Output the [X, Y] coordinate of the center of the cell containing the given text.  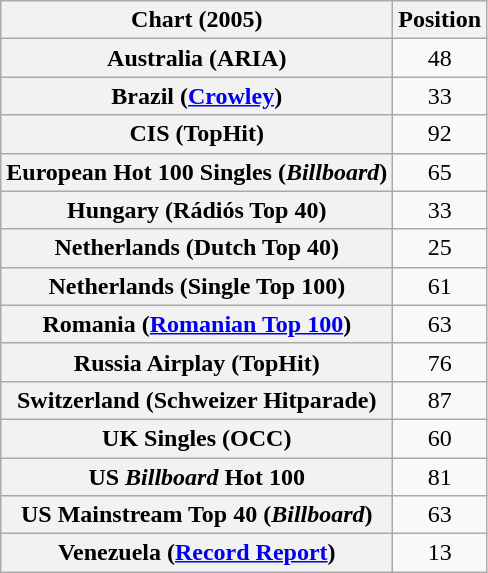
25 [440, 248]
13 [440, 553]
US Billboard Hot 100 [197, 477]
92 [440, 134]
Netherlands (Dutch Top 40) [197, 248]
60 [440, 438]
Chart (2005) [197, 20]
US Mainstream Top 40 (Billboard) [197, 515]
81 [440, 477]
Australia (ARIA) [197, 58]
Netherlands (Single Top 100) [197, 286]
Russia Airplay (TopHit) [197, 362]
48 [440, 58]
61 [440, 286]
Position [440, 20]
UK Singles (OCC) [197, 438]
European Hot 100 Singles (Billboard) [197, 172]
65 [440, 172]
CIS (TopHit) [197, 134]
76 [440, 362]
Switzerland (Schweizer Hitparade) [197, 400]
Brazil (Crowley) [197, 96]
Hungary (Rádiós Top 40) [197, 210]
87 [440, 400]
Venezuela (Record Report) [197, 553]
Romania (Romanian Top 100) [197, 324]
